Pinpoint the cell where the given text exists, returning its (X, Y) midpoint coordinate. 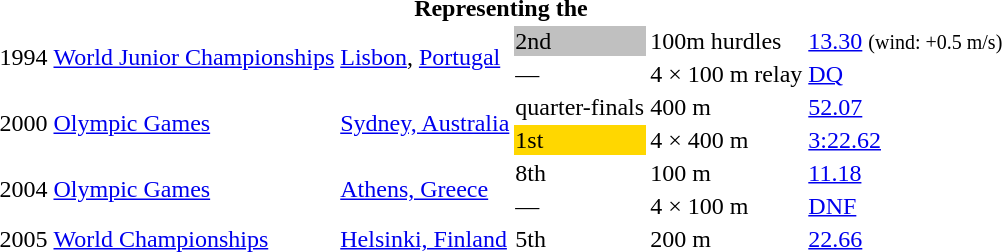
Athens, Greece (425, 190)
Sydney, Australia (425, 124)
100 m (726, 173)
Lisbon, Portugal (425, 58)
4 × 400 m (726, 140)
400 m (726, 107)
World Junior Championships (194, 58)
2nd (580, 41)
1st (580, 140)
8th (580, 173)
4 × 100 m relay (726, 74)
100m hurdles (726, 41)
4 × 100 m (726, 206)
quarter-finals (580, 107)
